Return [X, Y] of the center of cell containing provided text 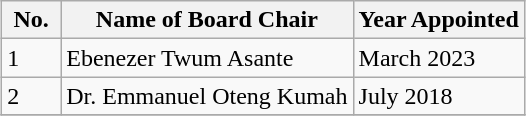
Dr. Emmanuel Oteng Kumah [207, 96]
Year Appointed [438, 20]
March 2023 [438, 58]
Ebenezer Twum Asante [207, 58]
1 [32, 58]
No. [32, 20]
Name of Board Chair [207, 20]
July 2018 [438, 96]
2 [32, 96]
